Extract the (X, Y) coordinate from the center of the cell holding the provided text.  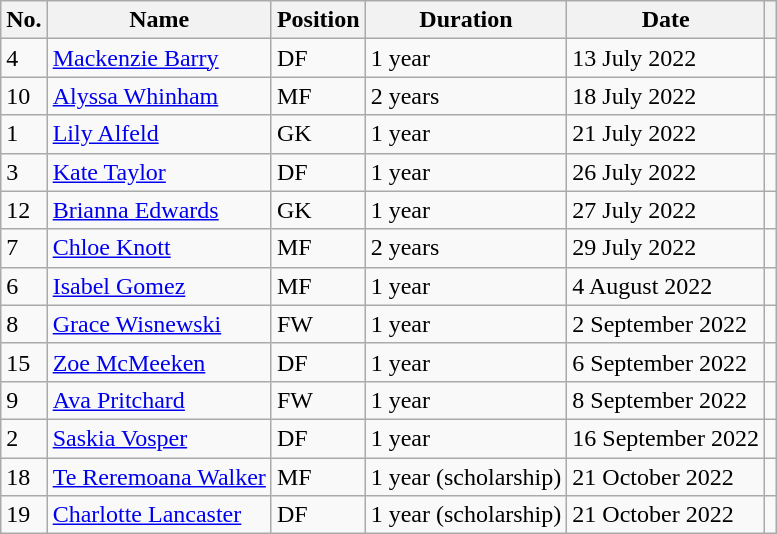
Brianna Edwards (159, 210)
27 July 2022 (666, 210)
Grace Wisnewski (159, 324)
Charlotte Lancaster (159, 515)
19 (24, 515)
18 July 2022 (666, 96)
Isabel Gomez (159, 286)
Date (666, 20)
Zoe McMeeken (159, 362)
7 (24, 248)
1 (24, 134)
Ava Pritchard (159, 400)
8 (24, 324)
18 (24, 477)
15 (24, 362)
Mackenzie Barry (159, 58)
Te Reremoana Walker (159, 477)
No. (24, 20)
Saskia Vosper (159, 438)
29 July 2022 (666, 248)
Position (318, 20)
12 (24, 210)
9 (24, 400)
4 (24, 58)
13 July 2022 (666, 58)
Alyssa Whinham (159, 96)
8 September 2022 (666, 400)
Name (159, 20)
21 July 2022 (666, 134)
Lily Alfeld (159, 134)
16 September 2022 (666, 438)
4 August 2022 (666, 286)
6 September 2022 (666, 362)
Kate Taylor (159, 172)
26 July 2022 (666, 172)
3 (24, 172)
Chloe Knott (159, 248)
6 (24, 286)
2 (24, 438)
2 September 2022 (666, 324)
Duration (466, 20)
10 (24, 96)
